Provide the [x, y] coordinate of the cell's center where the given text is located.  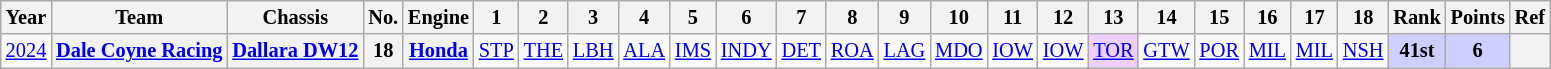
Points [1478, 17]
GTW [1166, 51]
14 [1166, 17]
13 [1113, 17]
17 [1314, 17]
16 [1268, 17]
1 [496, 17]
IMS [693, 51]
Ref [1530, 17]
11 [1012, 17]
2024 [26, 51]
NSH [1363, 51]
LAG [905, 51]
15 [1218, 17]
DET [802, 51]
4 [644, 17]
Dallara DW12 [295, 51]
12 [1063, 17]
Chassis [295, 17]
Rank [1416, 17]
Year [26, 17]
INDY [746, 51]
THE [544, 51]
10 [958, 17]
LBH [593, 51]
5 [693, 17]
9 [905, 17]
Dale Coyne Racing [139, 51]
POR [1218, 51]
Team [139, 17]
No. [383, 17]
ROA [852, 51]
7 [802, 17]
8 [852, 17]
Engine [438, 17]
2 [544, 17]
TOR [1113, 51]
3 [593, 17]
STP [496, 51]
41st [1416, 51]
ALA [644, 51]
MDO [958, 51]
Honda [438, 51]
